Provide the (x, y) coordinate of the cell's center where the given text is located.  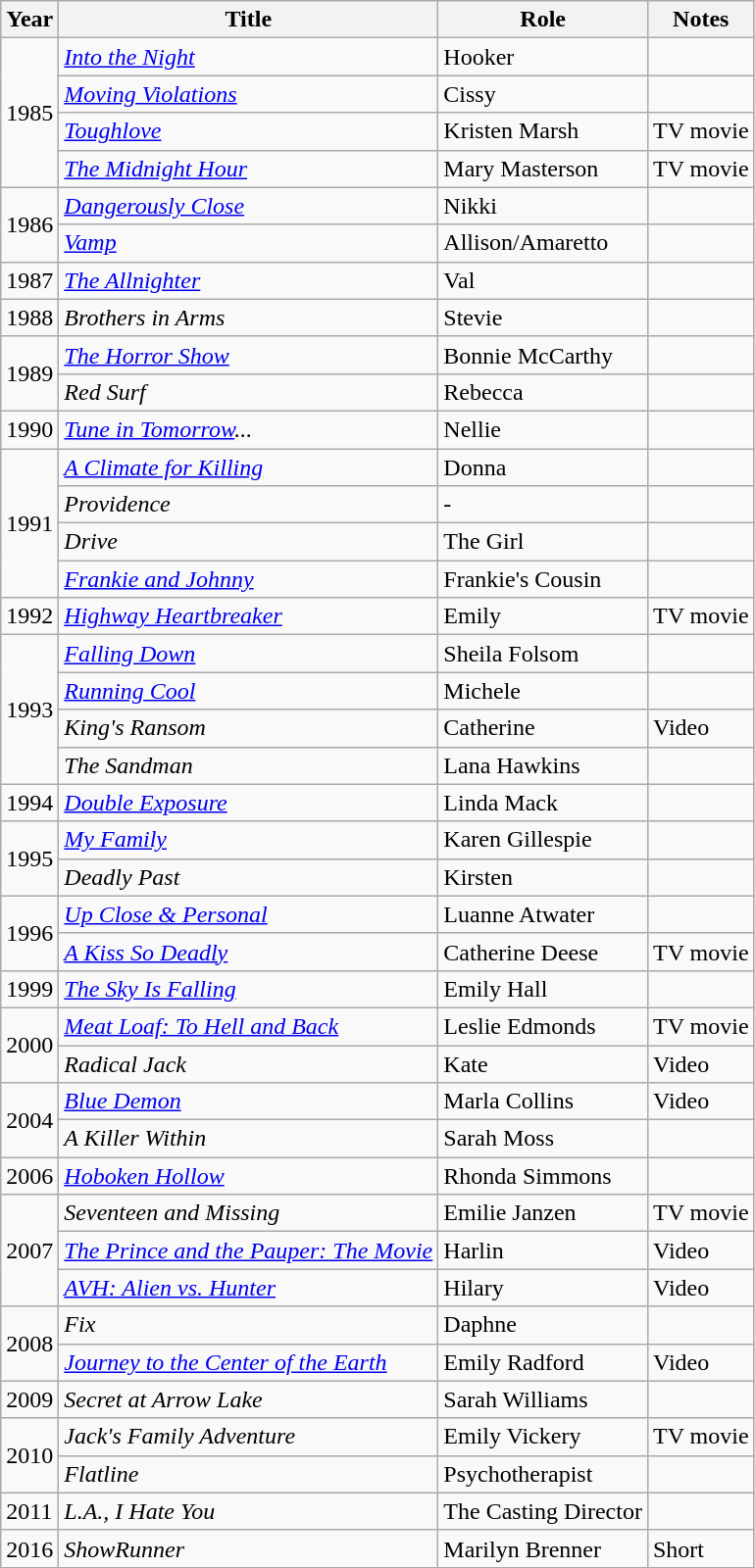
Title (249, 20)
2007 (29, 1250)
Allison/Amaretto (543, 243)
Nikki (543, 206)
Kate (543, 1063)
Linda Mack (543, 803)
Catherine Deese (543, 952)
Rebecca (543, 392)
ShowRunner (249, 1548)
Meat Loaf: To Hell and Back (249, 1026)
A Climate for Killing (249, 467)
1996 (29, 933)
Flatline (249, 1474)
The Midnight Hour (249, 169)
Providence (249, 505)
Emily Hall (543, 989)
A Killer Within (249, 1139)
1994 (29, 803)
1993 (29, 710)
Emily (543, 616)
- (543, 505)
My Family (249, 840)
Blue Demon (249, 1102)
Catherine (543, 728)
Red Surf (249, 392)
Emilie Janzen (543, 1213)
Daphne (543, 1325)
1995 (29, 858)
1990 (29, 429)
Sarah Williams (543, 1399)
2008 (29, 1344)
Short (700, 1548)
Secret at Arrow Lake (249, 1399)
Frankie and Johnny (249, 579)
Fix (249, 1325)
Year (29, 20)
The Prince and the Pauper: The Movie (249, 1250)
2011 (29, 1511)
Lana Hawkins (543, 765)
Highway Heartbreaker (249, 616)
Kirsten (543, 877)
2016 (29, 1548)
Bonnie McCarthy (543, 355)
Hoboken Hollow (249, 1176)
Emily Vickery (543, 1437)
Harlin (543, 1250)
The Sandman (249, 765)
Val (543, 280)
1985 (29, 113)
Rhonda Simmons (543, 1176)
Mary Masterson (543, 169)
1999 (29, 989)
2006 (29, 1176)
Sheila Folsom (543, 654)
Donna (543, 467)
AVH: Alien vs. Hunter (249, 1288)
Seventeen and Missing (249, 1213)
Into the Night (249, 57)
Dangerously Close (249, 206)
2000 (29, 1045)
Karen Gillespie (543, 840)
The Casting Director (543, 1511)
The Allnighter (249, 280)
Michele (543, 691)
L.A., I Hate You (249, 1511)
Hooker (543, 57)
2010 (29, 1455)
Running Cool (249, 691)
Double Exposure (249, 803)
Vamp (249, 243)
Journey to the Center of the Earth (249, 1362)
1991 (29, 523)
2009 (29, 1399)
Leslie Edmonds (543, 1026)
Stevie (543, 318)
Role (543, 20)
The Girl (543, 542)
Notes (700, 20)
Kristen Marsh (543, 131)
1987 (29, 280)
Radical Jack (249, 1063)
Moving Violations (249, 94)
Hilary (543, 1288)
1988 (29, 318)
Psychotherapist (543, 1474)
Tune in Tomorrow... (249, 429)
Jack's Family Adventure (249, 1437)
1986 (29, 224)
The Sky Is Falling (249, 989)
The Horror Show (249, 355)
Marilyn Brenner (543, 1548)
Toughlove (249, 131)
Marla Collins (543, 1102)
Emily Radford (543, 1362)
A Kiss So Deadly (249, 952)
2004 (29, 1120)
Brothers in Arms (249, 318)
1989 (29, 373)
King's Ransom (249, 728)
Deadly Past (249, 877)
Drive (249, 542)
Nellie (543, 429)
Frankie's Cousin (543, 579)
Luanne Atwater (543, 914)
Up Close & Personal (249, 914)
1992 (29, 616)
Sarah Moss (543, 1139)
Cissy (543, 94)
Falling Down (249, 654)
